Output the [X, Y] coordinate of the center of the cell containing the given text.  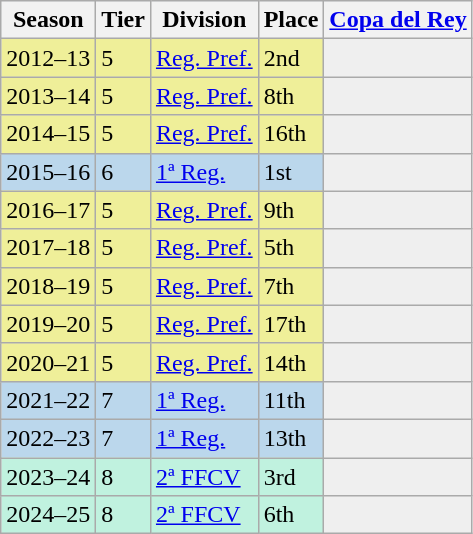
2019–20 [48, 324]
2016–17 [48, 210]
1st [291, 172]
17th [291, 324]
2024–25 [48, 515]
2023–24 [48, 477]
8th [291, 96]
16th [291, 134]
2017–18 [48, 248]
2022–23 [48, 438]
Season [48, 20]
9th [291, 210]
14th [291, 362]
6 [124, 172]
7th [291, 286]
Tier [124, 20]
13th [291, 438]
2012–13 [48, 58]
2018–19 [48, 286]
2nd [291, 58]
11th [291, 400]
Copa del Rey [398, 20]
2020–21 [48, 362]
2014–15 [48, 134]
Place [291, 20]
5th [291, 248]
2021–22 [48, 400]
2015–16 [48, 172]
6th [291, 515]
Division [204, 20]
2013–14 [48, 96]
3rd [291, 477]
